Determine the [x, y] coordinate at the center of the cell enclosing the given text.  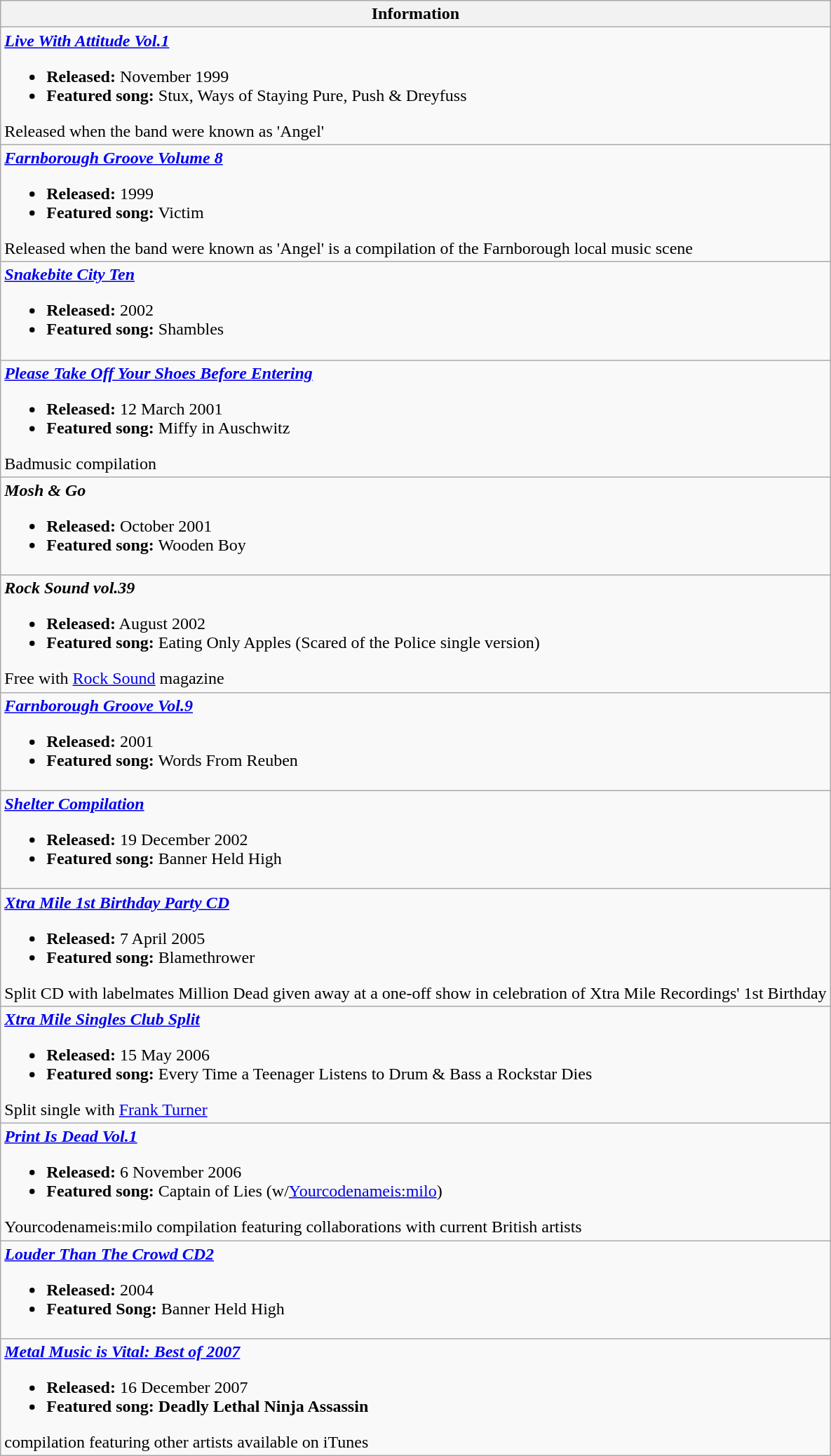
Rock Sound vol.39Released: August 2002Featured song: Eating Only Apples (Scared of the Police single version)Free with Rock Sound magazine [415, 634]
Farnborough Groove Vol.9Released: 2001Featured song: Words From Reuben [415, 741]
Snakebite City TenReleased: 2002Featured song: Shambles [415, 311]
Please Take Off Your Shoes Before EnteringReleased: 12 March 2001Featured song: Miffy in AuschwitzBadmusic compilation [415, 418]
Live With Attitude Vol.1Released: November 1999Featured song: Stux, Ways of Staying Pure, Push & DreyfussReleased when the band were known as 'Angel' [415, 86]
Louder Than The Crowd CD2Released: 2004Featured Song: Banner Held High [415, 1289]
Mosh & GoReleased: October 2001Featured song: Wooden Boy [415, 526]
Information [415, 14]
Shelter CompilationReleased: 19 December 2002Featured song: Banner Held High [415, 840]
